Search for the cell housing the specified text and yield its (X, Y) center coordinate. 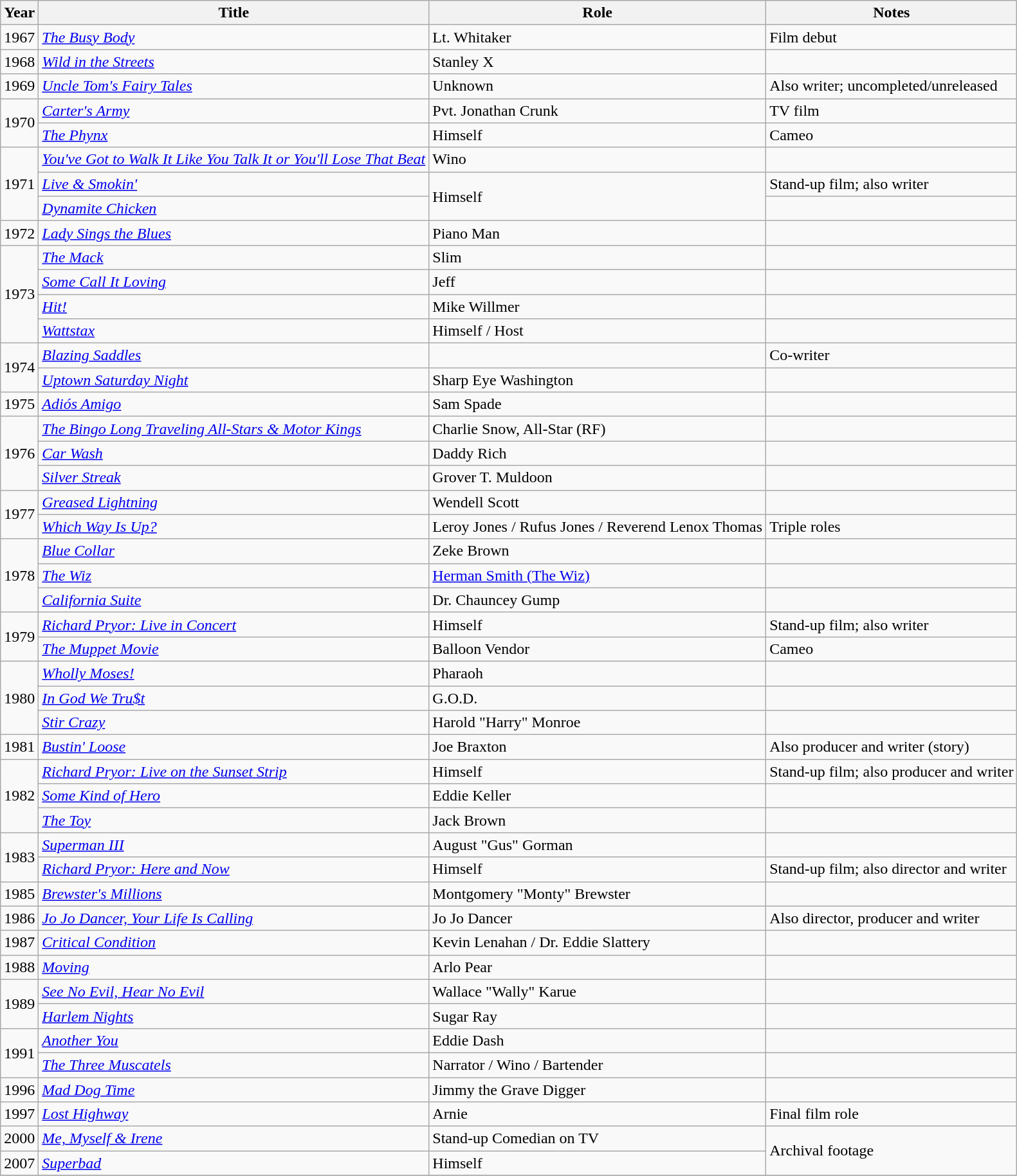
Jo Jo Dancer (598, 918)
Lost Highway (234, 1114)
Pharaoh (598, 673)
1987 (19, 943)
1973 (19, 294)
Richard Pryor: Here and Now (234, 869)
Daddy Rich (598, 453)
Charlie Snow, All-Star (RF) (598, 429)
1979 (19, 637)
1977 (19, 514)
Brewster's Millions (234, 894)
1967 (19, 37)
Stand-up Comedian on TV (598, 1139)
Stand-up film; also producer and writer (892, 772)
Dr. Chauncey Gump (598, 600)
Mad Dog Time (234, 1090)
Jack Brown (598, 820)
2007 (19, 1163)
Some Kind of Hero (234, 796)
The Wiz (234, 575)
Film debut (892, 37)
Joe Braxton (598, 747)
1991 (19, 1053)
Triple roles (892, 527)
Carter's Army (234, 111)
Blazing Saddles (234, 356)
1968 (19, 62)
The Busy Body (234, 37)
1985 (19, 894)
1982 (19, 796)
1970 (19, 123)
Kevin Lenahan / Dr. Eddie Slattery (598, 943)
Harold "Harry" Monroe (598, 723)
Balloon Vendor (598, 649)
The Phynx (234, 135)
Montgomery "Monty" Brewster (598, 894)
Grover T. Muldoon (598, 478)
Notes (892, 13)
Co-writer (892, 356)
Critical Condition (234, 943)
1969 (19, 86)
Pvt. Jonathan Crunk (598, 111)
1972 (19, 233)
Unknown (598, 86)
Archival footage (892, 1151)
1983 (19, 857)
Wholly Moses! (234, 673)
Harlem Nights (234, 1016)
Stand-up film; also director and writer (892, 869)
Wattstax (234, 331)
1975 (19, 404)
Mike Willmer (598, 307)
1971 (19, 184)
Zeke Brown (598, 551)
Final film role (892, 1114)
Slim (598, 257)
The Muppet Movie (234, 649)
TV film (892, 111)
Uptown Saturday Night (234, 380)
See No Evil, Hear No Evil (234, 991)
Greased Lightning (234, 502)
1997 (19, 1114)
Lady Sings the Blues (234, 233)
Leroy Jones / Rufus Jones / Reverend Lenox Thomas (598, 527)
Uncle Tom's Fairy Tales (234, 86)
Jo Jo Dancer, Your Life Is Calling (234, 918)
Role (598, 13)
Jeff (598, 282)
The Three Muscatels (234, 1065)
Narrator / Wino / Bartender (598, 1065)
The Mack (234, 257)
August "Gus" Gorman (598, 845)
1976 (19, 453)
Stir Crazy (234, 723)
G.O.D. (598, 698)
Arlo Pear (598, 967)
Wild in the Streets (234, 62)
Wendell Scott (598, 502)
Himself / Host (598, 331)
Car Wash (234, 453)
Hit! (234, 307)
Richard Pryor: Live on the Sunset Strip (234, 772)
Stanley X (598, 62)
Eddie Keller (598, 796)
Richard Pryor: Live in Concert (234, 624)
You've Got to Walk It Like You Talk It or You'll Lose That Beat (234, 159)
In God We Tru$t (234, 698)
Lt. Whitaker (598, 37)
Bustin' Loose (234, 747)
Jimmy the Grave Digger (598, 1090)
Some Call It Loving (234, 282)
Wallace "Wally" Karue (598, 991)
1988 (19, 967)
Me, Myself & Irene (234, 1139)
Title (234, 13)
Piano Man (598, 233)
2000 (19, 1139)
The Bingo Long Traveling All-Stars & Motor Kings (234, 429)
Also producer and writer (story) (892, 747)
Also writer; uncompleted/unreleased (892, 86)
Moving (234, 967)
Herman Smith (The Wiz) (598, 575)
1978 (19, 575)
Superbad (234, 1163)
Sugar Ray (598, 1016)
Sam Spade (598, 404)
Silver Streak (234, 478)
1996 (19, 1090)
1981 (19, 747)
California Suite (234, 600)
Wino (598, 159)
Which Way Is Up? (234, 527)
Superman III (234, 845)
1986 (19, 918)
Arnie (598, 1114)
Year (19, 13)
The Toy (234, 820)
Dynamite Chicken (234, 208)
1974 (19, 368)
Blue Collar (234, 551)
Also director, producer and writer (892, 918)
1980 (19, 698)
Another You (234, 1040)
Sharp Eye Washington (598, 380)
1989 (19, 1004)
Adiós Amigo (234, 404)
Live & Smokin' (234, 184)
Eddie Dash (598, 1040)
